Locate the cell with the specified text and output its (X, Y) center coordinate. 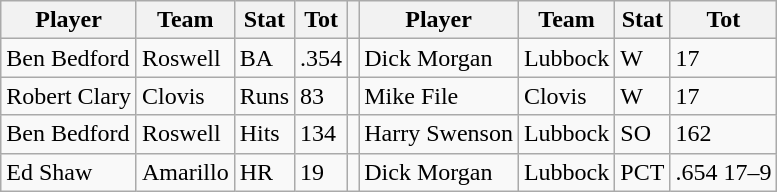
Robert Clary (69, 96)
Runs (264, 96)
Harry Swenson (439, 134)
83 (322, 96)
.654 17–9 (724, 172)
Amarillo (185, 172)
134 (322, 134)
Ed Shaw (69, 172)
PCT (642, 172)
SO (642, 134)
19 (322, 172)
BA (264, 58)
Hits (264, 134)
Mike File (439, 96)
162 (724, 134)
.354 (322, 58)
HR (264, 172)
